Detect which cell encompasses the target text, then output its [X, Y] center coordinate. 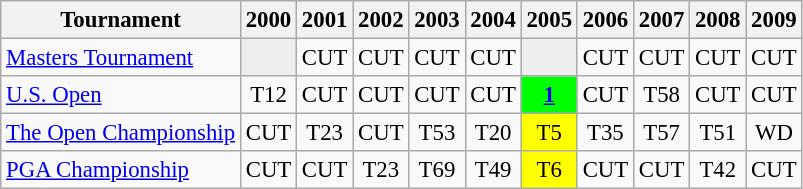
PGA Championship [121, 170]
2004 [493, 20]
T5 [549, 133]
2000 [268, 20]
T12 [268, 95]
T51 [718, 133]
The Open Championship [121, 133]
2009 [774, 20]
Tournament [121, 20]
T49 [493, 170]
U.S. Open [121, 95]
2002 [381, 20]
2005 [549, 20]
2001 [325, 20]
T53 [437, 133]
2008 [718, 20]
Masters Tournament [121, 58]
T20 [493, 133]
2003 [437, 20]
T69 [437, 170]
WD [774, 133]
T57 [661, 133]
2006 [605, 20]
T58 [661, 95]
2007 [661, 20]
T42 [718, 170]
1 [549, 95]
T35 [605, 133]
T6 [549, 170]
